From the cell containing the given text, extract its center point as (x, y) coordinate. 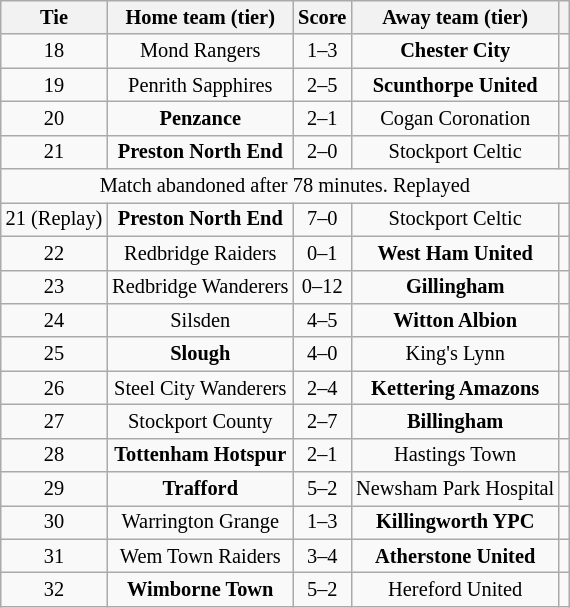
0–1 (322, 253)
2–7 (322, 421)
Redbridge Wanderers (200, 287)
2–4 (322, 388)
Tie (54, 17)
Hereford United (455, 589)
Cogan Coronation (455, 118)
Away team (tier) (455, 17)
Kettering Amazons (455, 388)
25 (54, 354)
Warrington Grange (200, 522)
31 (54, 556)
Mond Rangers (200, 51)
King's Lynn (455, 354)
4–0 (322, 354)
21 (Replay) (54, 219)
Penzance (200, 118)
20 (54, 118)
Wimborne Town (200, 589)
30 (54, 522)
Killingworth YPC (455, 522)
19 (54, 85)
West Ham United (455, 253)
3–4 (322, 556)
Wem Town Raiders (200, 556)
27 (54, 421)
28 (54, 455)
Atherstone United (455, 556)
2–0 (322, 152)
Hastings Town (455, 455)
32 (54, 589)
7–0 (322, 219)
Slough (200, 354)
18 (54, 51)
Redbridge Raiders (200, 253)
4–5 (322, 320)
22 (54, 253)
Witton Albion (455, 320)
Chester City (455, 51)
Scunthorpe United (455, 85)
Score (322, 17)
Match abandoned after 78 minutes. Replayed (285, 186)
2–5 (322, 85)
Penrith Sapphires (200, 85)
24 (54, 320)
29 (54, 489)
Steel City Wanderers (200, 388)
Newsham Park Hospital (455, 489)
Gillingham (455, 287)
0–12 (322, 287)
Billingham (455, 421)
Home team (tier) (200, 17)
23 (54, 287)
Tottenham Hotspur (200, 455)
Trafford (200, 489)
26 (54, 388)
Silsden (200, 320)
21 (54, 152)
Stockport County (200, 421)
